Provide the [x, y] coordinate of the cell's center where the given text is located.  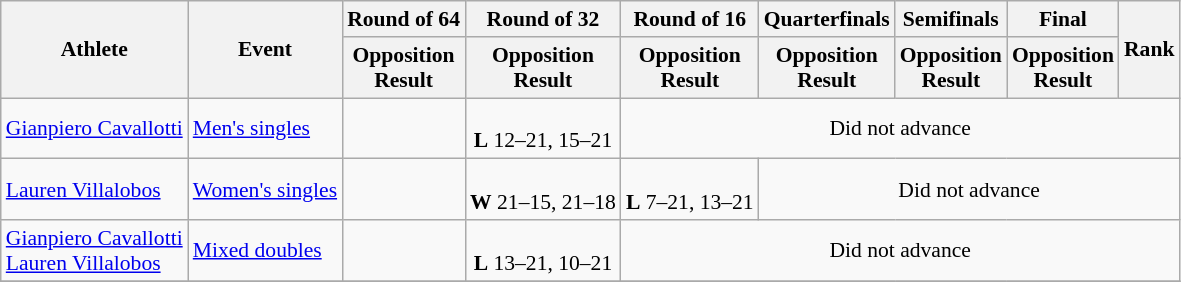
Athlete [94, 50]
Final [1063, 19]
W 21–15, 21–18 [543, 190]
Gianpiero CavallottiLauren Villalobos [94, 250]
Men's singles [265, 128]
Round of 32 [543, 19]
Event [265, 50]
Round of 64 [404, 19]
Lauren Villalobos [94, 190]
Round of 16 [690, 19]
L 7–21, 13–21 [690, 190]
Semifinals [951, 19]
L 13–21, 10–21 [543, 250]
Gianpiero Cavallotti [94, 128]
Mixed doubles [265, 250]
Rank [1150, 50]
Quarterfinals [827, 19]
L 12–21, 15–21 [543, 128]
Women's singles [265, 190]
